Detect which cell encompasses the target text, then output its [X, Y] center coordinate. 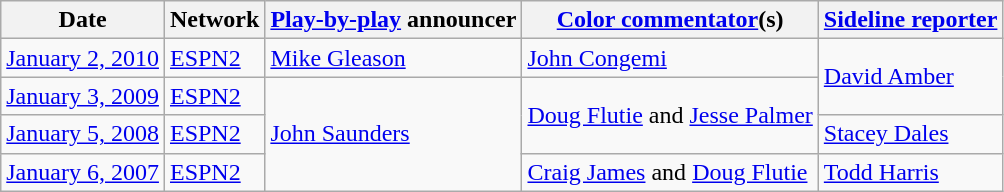
Play-by-play announcer [394, 20]
January 3, 2009 [83, 96]
John Congemi [670, 58]
January 6, 2007 [83, 172]
Date [83, 20]
Doug Flutie and Jesse Palmer [670, 115]
January 5, 2008 [83, 134]
David Amber [910, 77]
Todd Harris [910, 172]
Sideline reporter [910, 20]
Color commentator(s) [670, 20]
January 2, 2010 [83, 58]
Mike Gleason [394, 58]
Stacey Dales [910, 134]
Craig James and Doug Flutie [670, 172]
Network [214, 20]
John Saunders [394, 134]
